Capture the cell that displays the provided text and extract its (x, y) central coordinate. 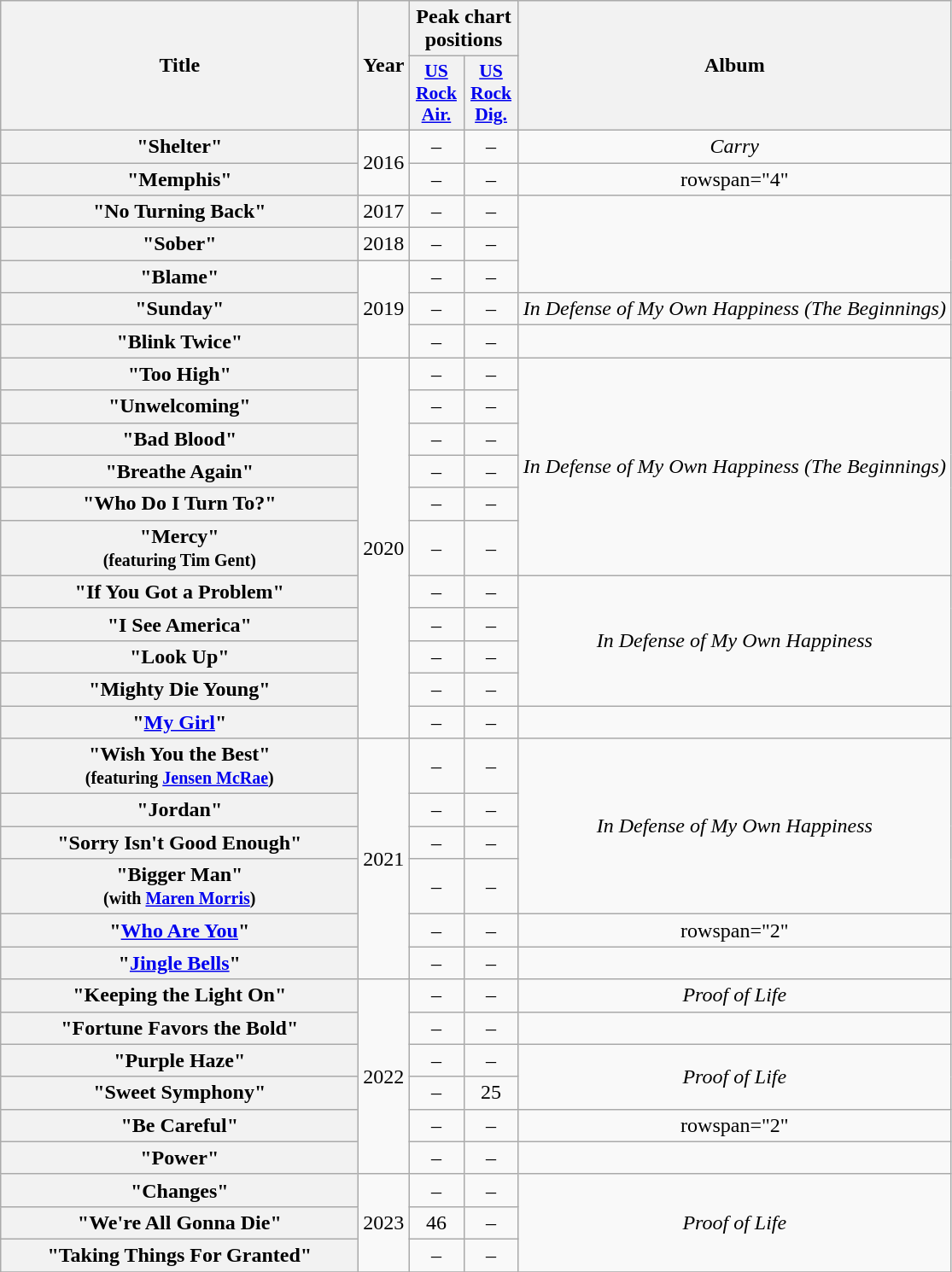
"No Turning Back" (179, 212)
"Blame" (179, 277)
2016 (384, 162)
"Jingle Bells" (179, 963)
"Jordan" (179, 810)
"Changes" (179, 1190)
"Fortune Favors the Bold" (179, 1028)
"Wish You the Best"(featuring Jensen McRae) (179, 767)
"Sunday" (179, 309)
"Taking Things For Granted" (179, 1255)
46 (436, 1222)
"Who Are You" (179, 931)
USRockDig. (491, 94)
"We're All Gonna Die" (179, 1222)
"Sweet Symphony" (179, 1093)
USRockAir. (436, 94)
"Breathe Again" (179, 471)
"Mercy"(featuring Tim Gent) (179, 548)
2019 (384, 309)
"Memphis" (179, 178)
2022 (384, 1077)
"Unwelcoming" (179, 406)
2018 (384, 244)
"Look Up" (179, 656)
"Too High" (179, 374)
2023 (384, 1222)
"Mighty Die Young" (179, 689)
2021 (384, 859)
"Bigger Man"(with Maren Morris) (179, 886)
Year (384, 66)
"My Girl" (179, 721)
Peak chart positions (464, 29)
"I See America" (179, 624)
"Sorry Isn't Good Enough" (179, 843)
"Shelter" (179, 146)
"If You Got a Problem" (179, 592)
rowspan="4" (734, 178)
"Be Careful" (179, 1125)
"Who Do I Turn To?" (179, 504)
"Bad Blood" (179, 439)
Carry (734, 146)
"Keeping the Light On" (179, 995)
Title (179, 66)
2020 (384, 548)
"Power" (179, 1158)
25 (491, 1093)
"Purple Haze" (179, 1060)
"Blink Twice" (179, 341)
Album (734, 66)
2017 (384, 212)
"Sober" (179, 244)
